Extract the [x, y] coordinate from the center of the cell holding the provided text.  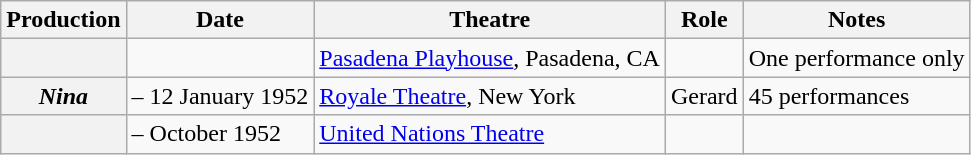
Royale Theatre, New York [490, 96]
Date [220, 20]
– 12 January 1952 [220, 96]
Role [704, 20]
45 performances [856, 96]
Theatre [490, 20]
Production [64, 20]
– October 1952 [220, 134]
United Nations Theatre [490, 134]
One performance only [856, 58]
Notes [856, 20]
Gerard [704, 96]
Nina [64, 96]
Pasadena Playhouse, Pasadena, CA [490, 58]
